Output the [X, Y] coordinate of the center of the cell containing the given text.  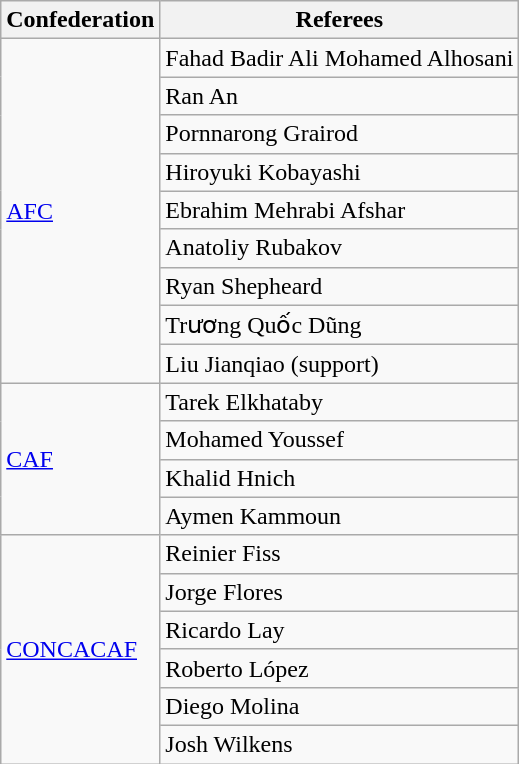
Roberto López [340, 668]
Tarek Elkhataby [340, 402]
Pornnarong Grairod [340, 134]
Referees [340, 20]
Hiroyuki Kobayashi [340, 172]
Khalid Hnich [340, 478]
Reinier Fiss [340, 554]
Mohamed Youssef [340, 440]
CAF [80, 459]
Liu Jianqiao (support) [340, 364]
Jorge Flores [340, 592]
Josh Wilkens [340, 744]
Fahad Badir Ali Mohamed Alhosani [340, 58]
Ebrahim Mehrabi Afshar [340, 210]
Ricardo Lay [340, 630]
Diego Molina [340, 706]
Ryan Shepheard [340, 286]
Ran An [340, 96]
AFC [80, 211]
CONCACAF [80, 649]
Aymen Kammoun [340, 516]
Anatoliy Rubakov [340, 248]
Confederation [80, 20]
Trương Quốc Dũng [340, 325]
